Find where the given text appears and provide that cell's center as (x, y) coordinate. 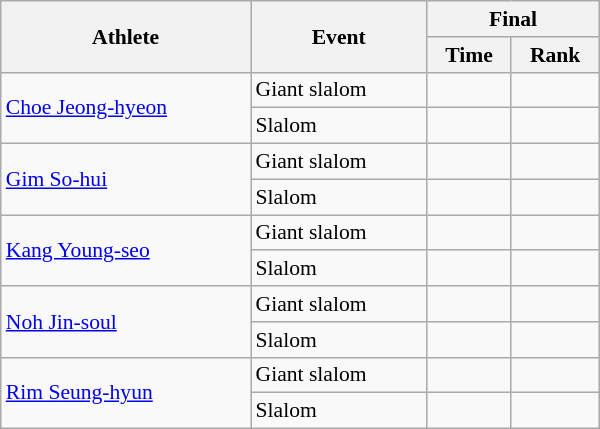
Final (513, 19)
Event (339, 36)
Time (469, 55)
Choe Jeong-hyeon (126, 108)
Athlete (126, 36)
Kang Young-seo (126, 250)
Noh Jin-soul (126, 322)
Gim So-hui (126, 180)
Rim Seung-hyun (126, 392)
Rank (555, 55)
